Provide the [x, y] coordinate of the cell's center where the given text is located.  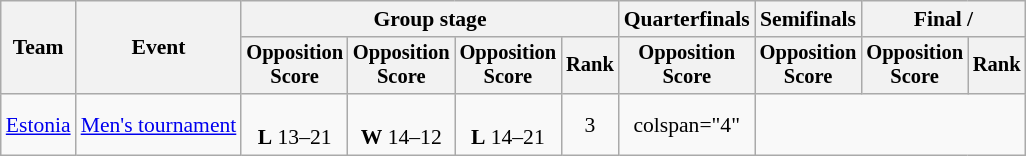
Quarterfinals [687, 19]
L 14–21 [508, 124]
Final / [943, 19]
Group stage [430, 19]
Estonia [38, 124]
L 13–21 [294, 124]
Men's tournament [159, 124]
Team [38, 48]
colspan="4" [687, 124]
W 14–12 [402, 124]
3 [590, 124]
Event [159, 48]
Semifinals [808, 19]
